From the cell containing the given text, extract its center point as (X, Y) coordinate. 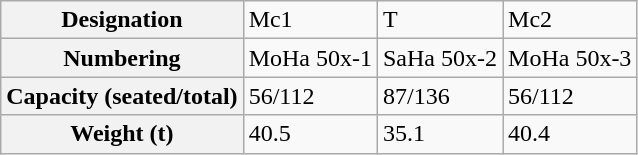
Designation (122, 20)
T (440, 20)
Weight (t) (122, 134)
MoHa 50x-1 (310, 58)
SaHa 50x-2 (440, 58)
35.1 (440, 134)
Mc1 (310, 20)
40.4 (570, 134)
Numbering (122, 58)
Capacity (seated/total) (122, 96)
MoHa 50x-3 (570, 58)
40.5 (310, 134)
87/136 (440, 96)
Mc2 (570, 20)
